Output the [X, Y] coordinate of the center of the cell containing the given text.  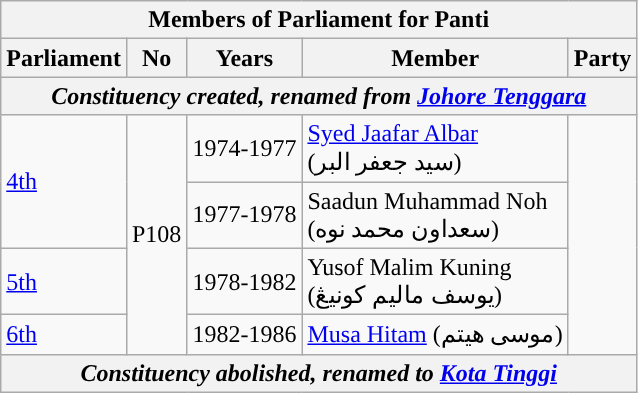
No [156, 58]
Years [244, 58]
Constituency created, renamed from Johore Tenggara [319, 96]
1977-1978 [244, 216]
P108 [156, 234]
Member [435, 58]
1974-1977 [244, 148]
Musa Hitam (موسى هيتم‎) [435, 335]
Parliament [64, 58]
1982-1986 [244, 335]
Constituency abolished, renamed to Kota Tinggi [319, 373]
Saadun Muhammad Noh (سعداون محمد نوه) [435, 216]
Syed Jaafar Albar (سيد جعفر البر) [435, 148]
Yusof Malim Kuning (يوسف ماليم كونيڠ) [435, 282]
6th [64, 335]
5th [64, 282]
1978-1982 [244, 282]
4th [64, 182]
Party [602, 58]
Members of Parliament for Panti [319, 20]
